Capture the cell that displays the provided text and extract its [x, y] central coordinate. 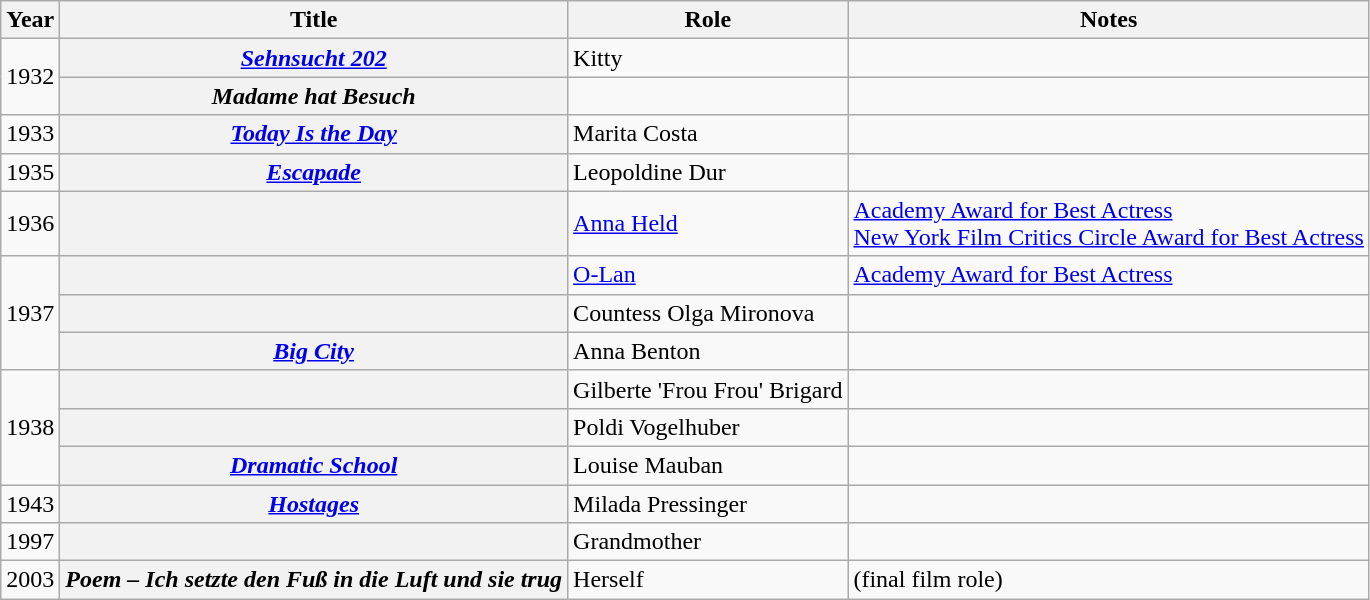
Academy Award for Best ActressNew York Film Critics Circle Award for Best Actress [1108, 224]
Academy Award for Best Actress [1108, 275]
Big City [314, 351]
Grandmother [708, 542]
1933 [30, 134]
1932 [30, 77]
Year [30, 20]
Herself [708, 580]
Louise Mauban [708, 465]
Title [314, 20]
Countess Olga Mironova [708, 313]
1997 [30, 542]
Escapade [314, 172]
Madame hat Besuch [314, 96]
1938 [30, 427]
Poldi Vogelhuber [708, 427]
Poem – Ich setzte den Fuß in die Luft und sie trug [314, 580]
Marita Costa [708, 134]
Dramatic School [314, 465]
Leopoldine Dur [708, 172]
2003 [30, 580]
Milada Pressinger [708, 503]
(final film role) [1108, 580]
Notes [1108, 20]
1943 [30, 503]
Kitty [708, 58]
O-Lan [708, 275]
Hostages [314, 503]
Gilberte 'Frou Frou' Brigard [708, 389]
Role [708, 20]
Anna Benton [708, 351]
Today Is the Day [314, 134]
1936 [30, 224]
Sehnsucht 202 [314, 58]
1937 [30, 313]
1935 [30, 172]
Anna Held [708, 224]
